Locate the cell with the specified text and output its [X, Y] center coordinate. 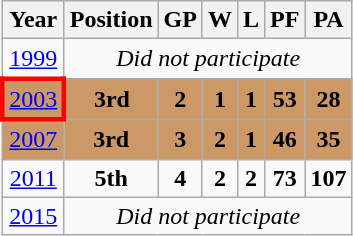
3 [180, 139]
W [220, 20]
GP [180, 20]
2007 [33, 139]
Year [33, 20]
73 [285, 178]
5th [111, 178]
4 [180, 178]
46 [285, 139]
107 [328, 178]
53 [285, 98]
Position [111, 20]
L [252, 20]
2015 [33, 216]
1999 [33, 59]
2003 [33, 98]
PF [285, 20]
PA [328, 20]
28 [328, 98]
2011 [33, 178]
35 [328, 139]
